Capture the cell that displays the provided text and extract its [x, y] central coordinate. 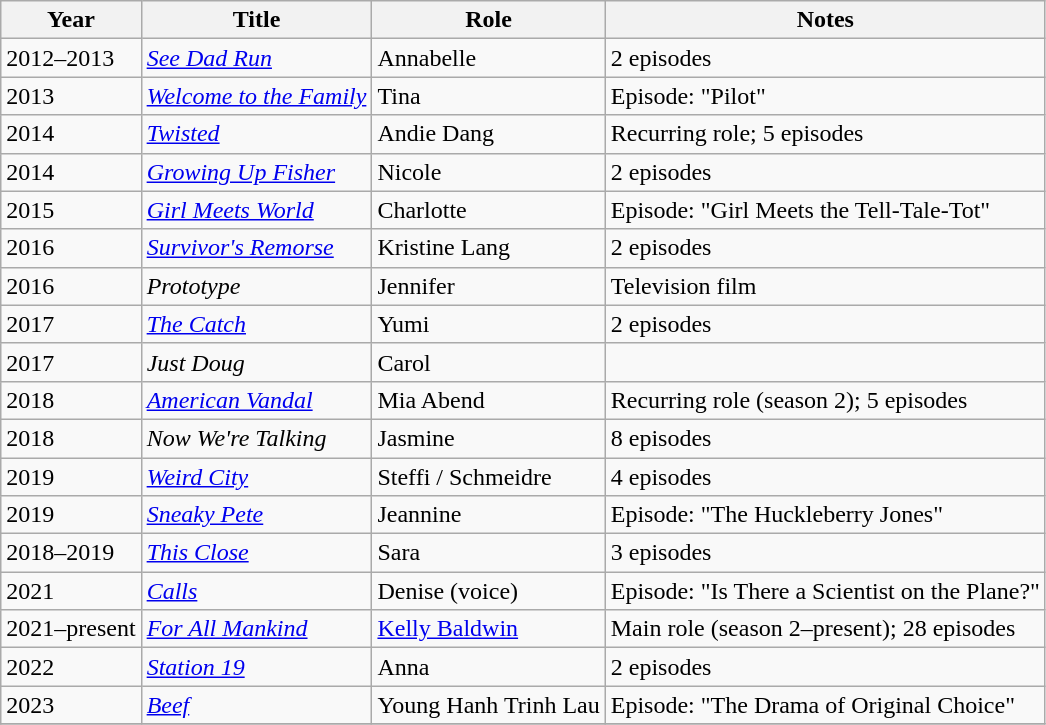
See Dad Run [256, 58]
Annabelle [488, 58]
2021 [71, 591]
3 episodes [825, 553]
2012–2013 [71, 58]
Charlotte [488, 210]
Now We're Talking [256, 438]
Recurring role (season 2); 5 episodes [825, 400]
Mia Abend [488, 400]
Survivor's Remorse [256, 248]
American Vandal [256, 400]
This Close [256, 553]
Girl Meets World [256, 210]
Twisted [256, 134]
Title [256, 20]
2021–present [71, 629]
Welcome to the Family [256, 96]
Beef [256, 705]
2015 [71, 210]
2013 [71, 96]
Episode: "Is There a Scientist on the Plane?" [825, 591]
Episode: "Pilot" [825, 96]
Recurring role; 5 episodes [825, 134]
The Catch [256, 324]
Anna [488, 667]
Yumi [488, 324]
Year [71, 20]
Denise (voice) [488, 591]
Carol [488, 362]
Main role (season 2–present); 28 episodes [825, 629]
Television film [825, 286]
Jeannine [488, 515]
Just Doug [256, 362]
Episode: "The Huckleberry Jones" [825, 515]
Tina [488, 96]
Role [488, 20]
Sneaky Pete [256, 515]
For All Mankind [256, 629]
2023 [71, 705]
Jasmine [488, 438]
Jennifer [488, 286]
Weird City [256, 477]
2018–2019 [71, 553]
Prototype [256, 286]
Episode: "Girl Meets the Tell-Tale-Tot" [825, 210]
Nicole [488, 172]
Young Hanh Trinh Lau [488, 705]
Steffi / Schmeidre [488, 477]
Kelly Baldwin [488, 629]
Kristine Lang [488, 248]
Growing Up Fisher [256, 172]
Calls [256, 591]
Station 19 [256, 667]
2022 [71, 667]
4 episodes [825, 477]
Sara [488, 553]
8 episodes [825, 438]
Notes [825, 20]
Episode: "The Drama of Original Choice" [825, 705]
Andie Dang [488, 134]
